From the cell containing the given text, extract its center point as (X, Y) coordinate. 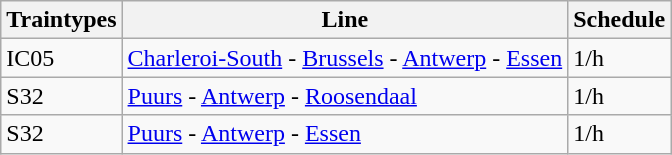
Schedule (620, 20)
Traintypes (62, 20)
Puurs - Antwerp - Essen (345, 134)
IC05 (62, 58)
Charleroi-South - Brussels - Antwerp - Essen (345, 58)
Puurs - Antwerp - Roosendaal (345, 96)
Line (345, 20)
